Identify which cell holds the provided text, then report its (X, Y) central coordinate. 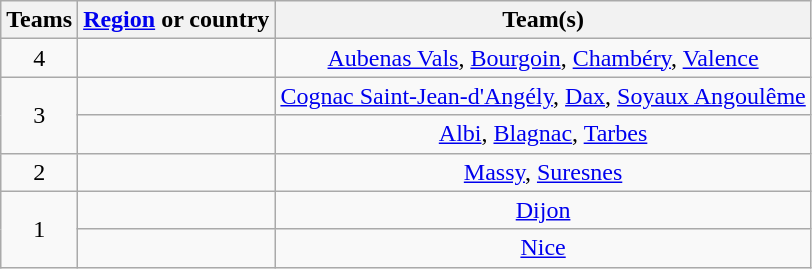
Region or country (176, 20)
Teams (40, 20)
2 (40, 172)
4 (40, 58)
3 (40, 115)
Cognac Saint-Jean-d'Angély, Dax, Soyaux Angoulême (543, 96)
Nice (543, 248)
Albi, Blagnac, Tarbes (543, 134)
Aubenas Vals, Bourgoin, Chambéry, Valence (543, 58)
Dijon (543, 210)
Team(s) (543, 20)
Massy, Suresnes (543, 172)
1 (40, 229)
